Determine the (X, Y) coordinate at the center of the cell enclosing the given text.  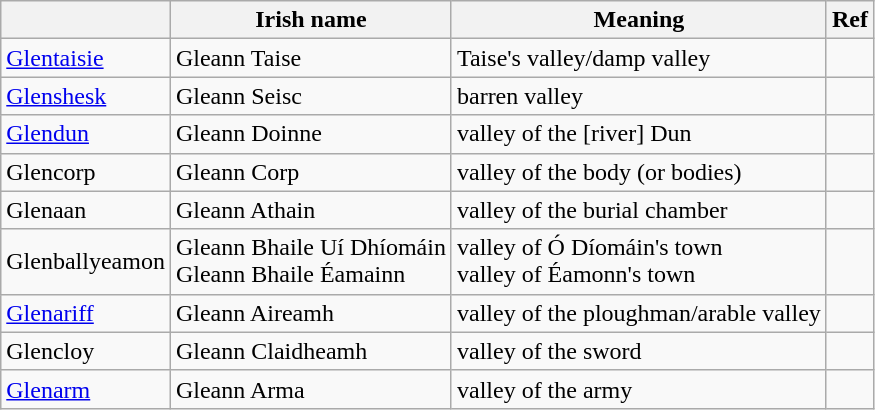
Glenariff (86, 313)
Glendun (86, 134)
barren valley (638, 96)
Gleann Aireamh (310, 313)
valley of the sword (638, 351)
Meaning (638, 20)
valley of the burial chamber (638, 210)
Gleann Taise (310, 58)
valley of the ploughman/arable valley (638, 313)
Gleann Corp (310, 172)
Taise's valley/damp valley (638, 58)
valley of the army (638, 389)
Gleann Claidheamh (310, 351)
Glencloy (86, 351)
Irish name (310, 20)
valley of the body (or bodies) (638, 172)
Glenballyeamon (86, 262)
Glenshesk (86, 96)
Gleann Arma (310, 389)
Gleann Bhaile Uí DhíomáinGleann Bhaile Éamainn (310, 262)
Glenaan (86, 210)
Glentaisie (86, 58)
Glencorp (86, 172)
Ref (850, 20)
Gleann Seisc (310, 96)
valley of the [river] Dun (638, 134)
Glenarm (86, 389)
Gleann Athain (310, 210)
valley of Ó Díomáin's townvalley of Éamonn's town (638, 262)
Gleann Doinne (310, 134)
